From the cell containing the given text, extract its center point as (x, y) coordinate. 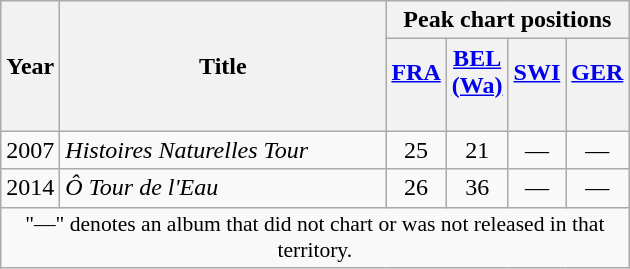
FRA (416, 85)
36 (477, 188)
2007 (30, 150)
Histoires Naturelles Tour (223, 150)
BEL (Wa) (477, 85)
"—" denotes an album that did not chart or was not released in that territory. (315, 238)
25 (416, 150)
SWI (537, 85)
21 (477, 150)
Peak chart positions (508, 20)
GER (598, 85)
2014 (30, 188)
26 (416, 188)
Ô Tour de l'Eau (223, 188)
Year (30, 66)
Title (223, 66)
